Provide the (x, y) coordinate of the cell's center where the given text is located.  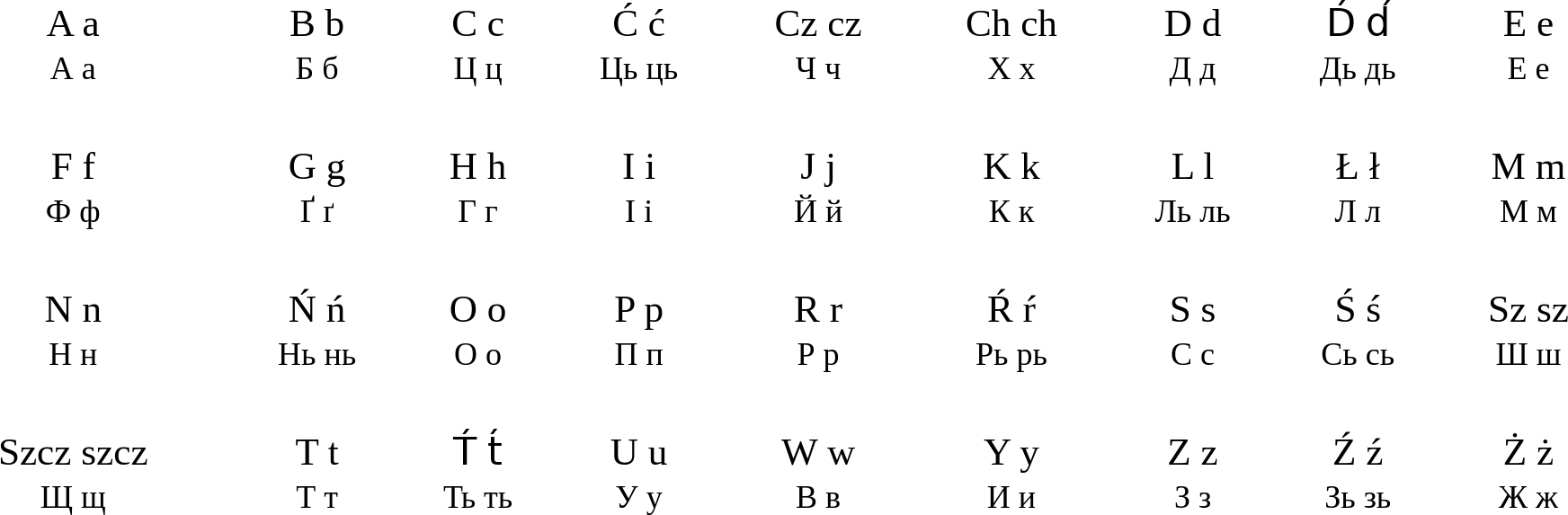
Р р (818, 362)
Й й (818, 219)
О о (478, 362)
W w (818, 448)
Ґ ґ (317, 219)
Д д (1192, 76)
Y y (1012, 448)
I i (639, 163)
Дь дь (1358, 76)
R r (818, 306)
Г г (478, 219)
K k (1012, 163)
С с (1192, 362)
Ч ч (818, 76)
T́ t́ (478, 448)
Нь нь (317, 362)
Ź ź (1358, 448)
І і (639, 219)
Х х (1012, 76)
U u (639, 448)
G g (317, 163)
J j (818, 163)
H h (478, 163)
Ль ль (1192, 219)
Ś ś (1358, 306)
S s (1192, 306)
L l (1192, 163)
Ц ц (478, 76)
Ł ł (1358, 163)
К к (1012, 219)
Ń ń (317, 306)
Ŕ ŕ (1012, 306)
Л л (1358, 219)
O o (478, 306)
Сь сь (1358, 362)
П п (639, 362)
Рь рь (1012, 362)
Z z (1192, 448)
Ць ць (639, 76)
T t (317, 448)
Б б (317, 76)
P p (639, 306)
